From the cell containing the given text, extract its center point as (x, y) coordinate. 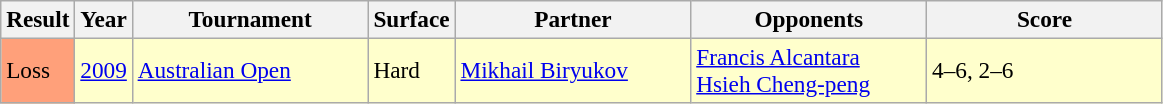
Result (38, 19)
Opponents (809, 19)
Partner (573, 19)
Mikhail Biryukov (573, 70)
Score (1045, 19)
Surface (412, 19)
Tournament (250, 19)
Year (104, 19)
Australian Open (250, 70)
Loss (38, 70)
2009 (104, 70)
Hard (412, 70)
4–6, 2–6 (1045, 70)
Francis Alcantara Hsieh Cheng-peng (809, 70)
